Return (X, Y) of the center of cell containing provided text 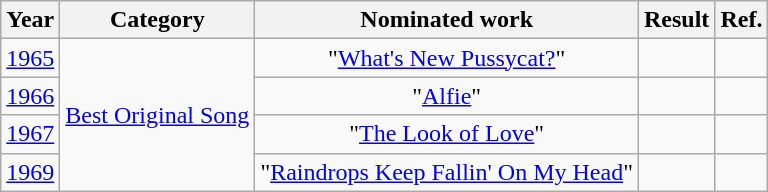
1969 (30, 172)
1965 (30, 58)
1967 (30, 134)
"Alfie" (447, 96)
"What's New Pussycat?" (447, 58)
Ref. (742, 20)
Result (676, 20)
Nominated work (447, 20)
"The Look of Love" (447, 134)
Year (30, 20)
"Raindrops Keep Fallin' On My Head" (447, 172)
Category (158, 20)
Best Original Song (158, 115)
1966 (30, 96)
